Identify which cell holds the provided text, then report its [x, y] central coordinate. 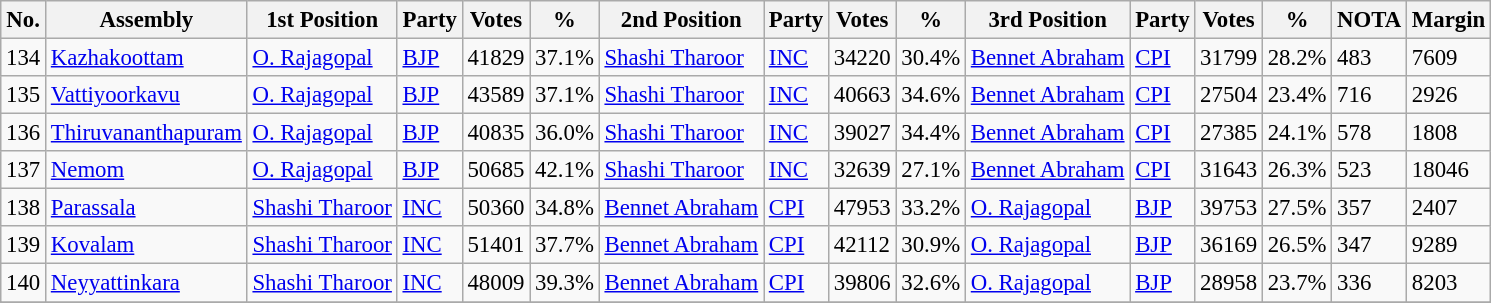
27.1% [930, 170]
26.5% [1296, 245]
30.4% [930, 58]
41829 [496, 58]
50685 [496, 170]
137 [24, 170]
24.1% [1296, 133]
42.1% [564, 170]
139 [24, 245]
Kovalam [147, 245]
40663 [862, 95]
18046 [1449, 170]
32639 [862, 170]
30.9% [930, 245]
34.4% [930, 133]
578 [1370, 133]
135 [24, 95]
42112 [862, 245]
347 [1370, 245]
Neyyattinkara [147, 283]
23.4% [1296, 95]
28958 [1229, 283]
523 [1370, 170]
2407 [1449, 208]
50360 [496, 208]
48009 [496, 283]
No. [24, 20]
27504 [1229, 95]
716 [1370, 95]
47953 [862, 208]
51401 [496, 245]
39.3% [564, 283]
39753 [1229, 208]
357 [1370, 208]
Vattiyoorkavu [147, 95]
37.7% [564, 245]
40835 [496, 133]
27.5% [1296, 208]
34.6% [930, 95]
9289 [1449, 245]
23.7% [1296, 283]
3rd Position [1047, 20]
7609 [1449, 58]
Assembly [147, 20]
1st Position [322, 20]
Kazhakoottam [147, 58]
Nemom [147, 170]
26.3% [1296, 170]
140 [24, 283]
28.2% [1296, 58]
34.8% [564, 208]
33.2% [930, 208]
136 [24, 133]
31643 [1229, 170]
134 [24, 58]
32.6% [930, 283]
39027 [862, 133]
36.0% [564, 133]
36169 [1229, 245]
2nd Position [681, 20]
2926 [1449, 95]
NOTA [1370, 20]
483 [1370, 58]
1808 [1449, 133]
27385 [1229, 133]
31799 [1229, 58]
Thiruvananthapuram [147, 133]
Parassala [147, 208]
39806 [862, 283]
Margin [1449, 20]
34220 [862, 58]
8203 [1449, 283]
43589 [496, 95]
138 [24, 208]
336 [1370, 283]
